Capture the cell that displays the provided text and extract its (X, Y) central coordinate. 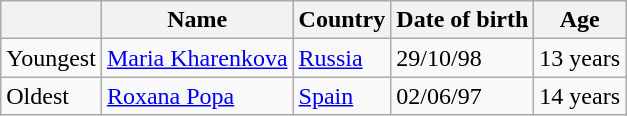
Russia (342, 58)
Name (197, 20)
14 years (580, 96)
02/06/97 (462, 96)
Date of birth (462, 20)
Country (342, 20)
Oldest (52, 96)
Youngest (52, 58)
Spain (342, 96)
29/10/98 (462, 58)
Age (580, 20)
Maria Kharenkova (197, 58)
13 years (580, 58)
Roxana Popa (197, 96)
